Locate the cell with the specified text and output its (X, Y) center coordinate. 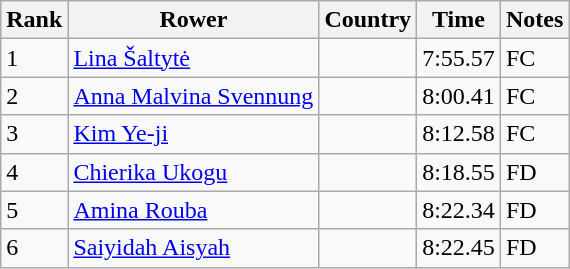
Rower (194, 20)
8:12.58 (459, 134)
8:22.45 (459, 248)
8:00.41 (459, 96)
1 (34, 58)
2 (34, 96)
Rank (34, 20)
Lina Šaltytė (194, 58)
3 (34, 134)
4 (34, 172)
Chierika Ukogu (194, 172)
Time (459, 20)
7:55.57 (459, 58)
Country (368, 20)
Kim Ye-ji (194, 134)
Anna Malvina Svennung (194, 96)
Notes (534, 20)
Saiyidah Aisyah (194, 248)
8:18.55 (459, 172)
8:22.34 (459, 210)
6 (34, 248)
5 (34, 210)
Amina Rouba (194, 210)
